For the text-containing cell, return its midpoint in (x, y) coordinate format. 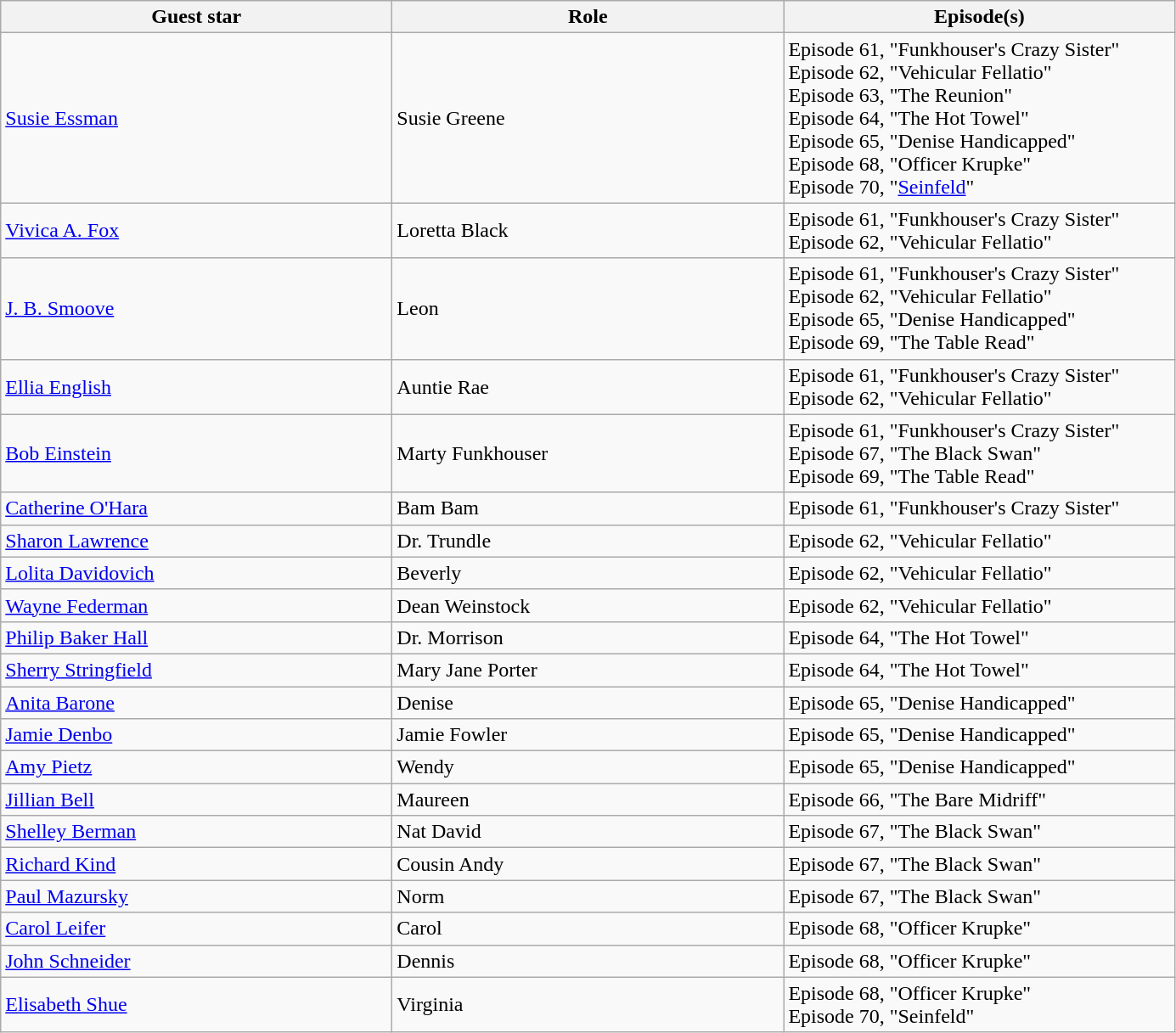
Susie Essman (197, 118)
Bam Bam (588, 508)
Norm (588, 896)
Jamie Denbo (197, 735)
Sharon Lawrence (197, 541)
Sherry Stringfield (197, 670)
Maureen (588, 800)
Beverly (588, 573)
Leon (588, 309)
Guest star (197, 17)
Episode 66, "The Bare Midriff" (980, 800)
Nat David (588, 832)
Loretta Black (588, 231)
John Schneider (197, 961)
Catherine O'Hara (197, 508)
Paul Mazursky (197, 896)
Wendy (588, 767)
Episode(s) (980, 17)
Lolita Davidovich (197, 573)
Episode 61, "Funkhouser's Crazy Sister" (980, 508)
Bob Einstein (197, 453)
Shelley Berman (197, 832)
Mary Jane Porter (588, 670)
J. B. Smoove (197, 309)
Richard Kind (197, 864)
Anita Barone (197, 702)
Philip Baker Hall (197, 637)
Episode 68, "Officer Krupke"Episode 70, "Seinfeld" (980, 1005)
Role (588, 17)
Elisabeth Shue (197, 1005)
Susie Greene (588, 118)
Marty Funkhouser (588, 453)
Dr. Morrison (588, 637)
Dr. Trundle (588, 541)
Virginia (588, 1005)
Ellia English (197, 387)
Auntie Rae (588, 387)
Denise (588, 702)
Amy Pietz (197, 767)
Carol (588, 929)
Jamie Fowler (588, 735)
Episode 61, "Funkhouser's Crazy Sister"Episode 62, "Vehicular Fellatio"Episode 65, "Denise Handicapped"Episode 69, "The Table Read" (980, 309)
Cousin Andy (588, 864)
Dennis (588, 961)
Vivica A. Fox (197, 231)
Dean Weinstock (588, 605)
Jillian Bell (197, 800)
Episode 61, "Funkhouser's Crazy Sister"Episode 67, "The Black Swan"Episode 69, "The Table Read" (980, 453)
Carol Leifer (197, 929)
Wayne Federman (197, 605)
